Output the (x, y) coordinate of the center of the cell containing the given text.  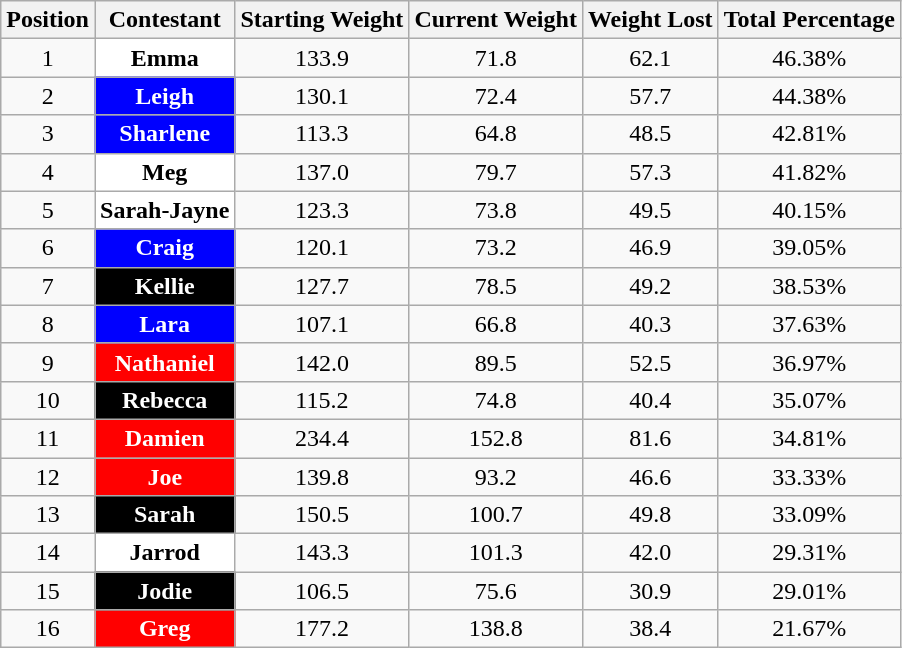
Leigh (164, 96)
49.5 (650, 210)
15 (48, 591)
Position (48, 20)
7 (48, 286)
137.0 (322, 172)
74.8 (496, 400)
89.5 (496, 362)
78.5 (496, 286)
101.3 (496, 553)
66.8 (496, 324)
Craig (164, 248)
177.2 (322, 629)
Rebecca (164, 400)
49.2 (650, 286)
6 (48, 248)
123.3 (322, 210)
37.63% (809, 324)
Joe (164, 477)
11 (48, 438)
142.0 (322, 362)
133.9 (322, 58)
138.8 (496, 629)
Jodie (164, 591)
8 (48, 324)
Starting Weight (322, 20)
73.2 (496, 248)
29.01% (809, 591)
Emma (164, 58)
36.97% (809, 362)
72.4 (496, 96)
234.4 (322, 438)
Total Percentage (809, 20)
10 (48, 400)
Lara (164, 324)
35.07% (809, 400)
130.1 (322, 96)
Current Weight (496, 20)
9 (48, 362)
113.3 (322, 134)
16 (48, 629)
115.2 (322, 400)
13 (48, 515)
2 (48, 96)
49.8 (650, 515)
1 (48, 58)
46.38% (809, 58)
64.8 (496, 134)
Weight Lost (650, 20)
41.82% (809, 172)
4 (48, 172)
12 (48, 477)
Sharlene (164, 134)
Damien (164, 438)
71.8 (496, 58)
93.2 (496, 477)
48.5 (650, 134)
3 (48, 134)
46.6 (650, 477)
152.8 (496, 438)
73.8 (496, 210)
100.7 (496, 515)
42.0 (650, 553)
Greg (164, 629)
Kellie (164, 286)
57.3 (650, 172)
34.81% (809, 438)
107.1 (322, 324)
Nathaniel (164, 362)
Sarah-Jayne (164, 210)
75.6 (496, 591)
33.33% (809, 477)
Sarah (164, 515)
79.7 (496, 172)
Meg (164, 172)
14 (48, 553)
30.9 (650, 591)
81.6 (650, 438)
46.9 (650, 248)
39.05% (809, 248)
62.1 (650, 58)
42.81% (809, 134)
44.38% (809, 96)
29.31% (809, 553)
40.3 (650, 324)
40.4 (650, 400)
127.7 (322, 286)
57.7 (650, 96)
Jarrod (164, 553)
52.5 (650, 362)
120.1 (322, 248)
33.09% (809, 515)
143.3 (322, 553)
38.4 (650, 629)
139.8 (322, 477)
106.5 (322, 591)
40.15% (809, 210)
Contestant (164, 20)
21.67% (809, 629)
150.5 (322, 515)
5 (48, 210)
38.53% (809, 286)
